Search for the cell housing the specified text and yield its (X, Y) center coordinate. 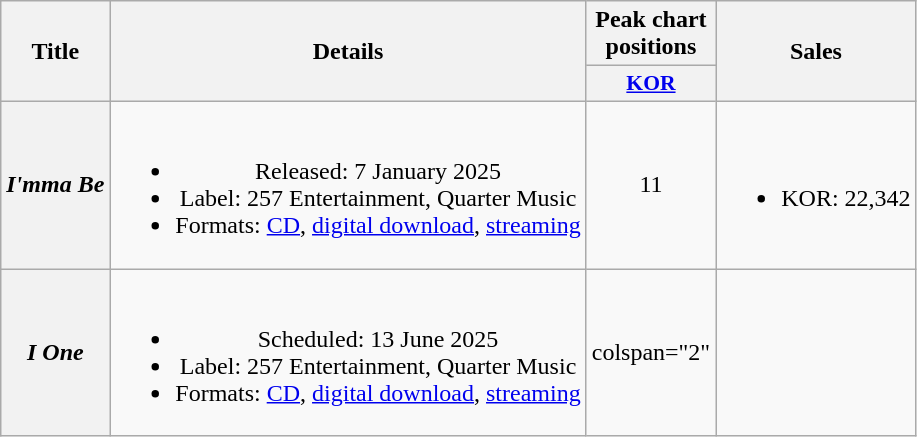
Title (56, 52)
I'mma Be (56, 184)
Released: 7 January 2025Label: 257 Entertainment, Quarter MusicFormats: CD, digital download, streaming (348, 184)
Sales (816, 52)
Details (348, 52)
colspan="2" (651, 352)
I One (56, 352)
Peak chart positions (651, 34)
KOR: 22,342 (816, 184)
Scheduled: 13 June 2025Label: 257 Entertainment, Quarter MusicFormats: CD, digital download, streaming (348, 352)
KOR (651, 84)
11 (651, 184)
